Return (X, Y) of the center of cell containing provided text 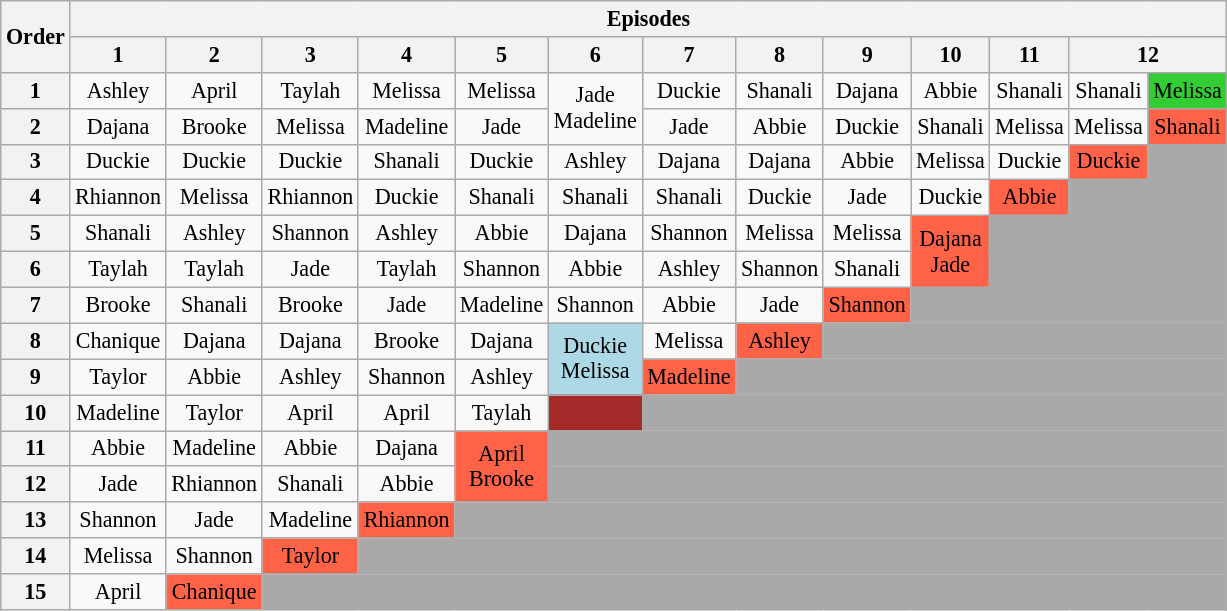
AprilBrooke (502, 466)
DajanaJade (950, 251)
15 (36, 591)
14 (36, 556)
JadeMadeline (595, 108)
13 (36, 520)
Order (36, 36)
Episodes (648, 18)
DuckieMelissa (595, 359)
